Scan for the cell matching the given text and deliver its [X, Y] coordinate at center. 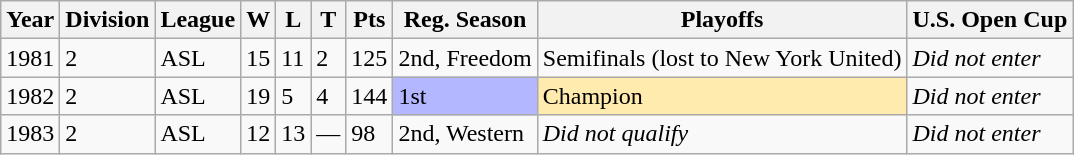
1st [465, 96]
— [328, 134]
1983 [30, 134]
1981 [30, 58]
2nd, Freedom [465, 58]
13 [294, 134]
Champion [722, 96]
W [258, 20]
4 [328, 96]
Reg. Season [465, 20]
U.S. Open Cup [990, 20]
Playoffs [722, 20]
Division [108, 20]
125 [370, 58]
144 [370, 96]
L [294, 20]
1982 [30, 96]
League [198, 20]
Year [30, 20]
2nd, Western [465, 134]
T [328, 20]
11 [294, 58]
Pts [370, 20]
98 [370, 134]
5 [294, 96]
19 [258, 96]
12 [258, 134]
Semifinals (lost to New York United) [722, 58]
Did not qualify [722, 134]
15 [258, 58]
